Determine the (x, y) coordinate at the center of the cell enclosing the given text.  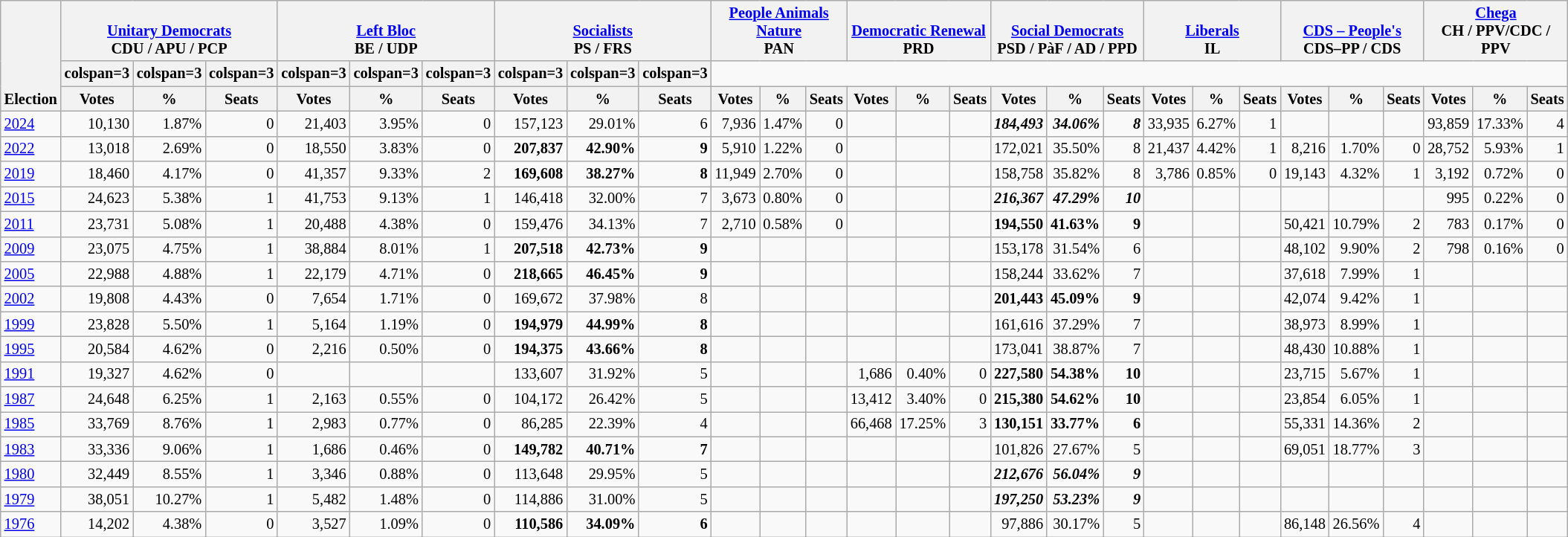
4.71% (387, 274)
1980 (31, 474)
Democratic RenewalPRD (919, 30)
995 (1448, 199)
3,346 (314, 474)
6.05% (1356, 399)
1991 (31, 374)
2022 (31, 149)
48,102 (1305, 249)
197,250 (1019, 499)
0.40% (923, 374)
6.27% (1216, 123)
27.67% (1075, 449)
201,443 (1019, 299)
2011 (31, 224)
0.17% (1500, 224)
2009 (31, 249)
2024 (31, 123)
47.29% (1075, 199)
1.19% (387, 324)
LiberalsIL (1212, 30)
33,336 (97, 449)
169,608 (531, 174)
149,782 (531, 449)
CDS – People'sCDS–PP / CDS (1352, 30)
53.23% (1075, 499)
5.93% (1500, 149)
18.77% (1356, 449)
157,123 (531, 123)
42.73% (602, 249)
34.06% (1075, 123)
33,935 (1169, 123)
159,476 (531, 224)
43.66% (602, 349)
14.36% (1356, 424)
14,202 (97, 524)
23,715 (1305, 374)
0.50% (387, 349)
97,886 (1019, 524)
798 (1448, 249)
34.13% (602, 224)
2019 (31, 174)
207,518 (531, 249)
9.42% (1356, 299)
8.99% (1356, 324)
1976 (31, 524)
0.88% (387, 474)
1995 (31, 349)
4.17% (170, 174)
31.92% (602, 374)
86,148 (1305, 524)
31.54% (1075, 249)
46.45% (602, 274)
5.50% (170, 324)
1.87% (170, 123)
216,367 (1019, 199)
44.99% (602, 324)
2005 (31, 274)
18,460 (97, 174)
2015 (31, 199)
2.69% (170, 149)
24,648 (97, 399)
173,041 (1019, 349)
4.32% (1356, 174)
783 (1448, 224)
ChegaCH / PPV/CDC / PPV (1496, 30)
Left BlocBE / UDP (386, 30)
42,074 (1305, 299)
22,179 (314, 274)
Unitary DemocratsCDU / APU / PCP (170, 30)
1979 (31, 499)
17.33% (1500, 123)
41,357 (314, 174)
1983 (31, 449)
45.09% (1075, 299)
4.42% (1216, 149)
33,769 (97, 424)
8.55% (170, 474)
2,163 (314, 399)
10.27% (170, 499)
2.70% (783, 174)
3,527 (314, 524)
37.98% (602, 299)
158,758 (1019, 174)
9.13% (387, 199)
2,710 (736, 224)
5.08% (170, 224)
35.82% (1075, 174)
20,488 (314, 224)
212,676 (1019, 474)
69,051 (1305, 449)
146,418 (531, 199)
153,178 (1019, 249)
0.80% (783, 199)
50,421 (1305, 224)
23,828 (97, 324)
17.25% (923, 424)
37.29% (1075, 324)
38.27% (602, 174)
32.00% (602, 199)
23,075 (97, 249)
54.38% (1075, 374)
0.22% (1500, 199)
1.22% (783, 149)
41,753 (314, 199)
19,143 (1305, 174)
9.33% (387, 174)
2,216 (314, 349)
114,886 (531, 499)
33.62% (1075, 274)
0.85% (1216, 174)
86,285 (531, 424)
11,949 (736, 174)
9.90% (1356, 249)
10,130 (97, 123)
21,403 (314, 123)
1987 (31, 399)
133,607 (531, 374)
184,493 (1019, 123)
1.71% (387, 299)
9.06% (170, 449)
0.55% (387, 399)
32,449 (97, 474)
23,854 (1305, 399)
2002 (31, 299)
110,586 (531, 524)
1.47% (783, 123)
54.62% (1075, 399)
5.38% (170, 199)
7,936 (736, 123)
4.43% (170, 299)
19,327 (97, 374)
34.09% (602, 524)
1.70% (1356, 149)
194,375 (531, 349)
227,580 (1019, 374)
38,884 (314, 249)
0.16% (1500, 249)
3,192 (1448, 174)
8,216 (1305, 149)
194,979 (531, 324)
38,051 (97, 499)
26.42% (602, 399)
0.46% (387, 449)
5,164 (314, 324)
33.77% (1075, 424)
218,665 (531, 274)
3.40% (923, 399)
38.87% (1075, 349)
0.58% (783, 224)
26.56% (1356, 524)
13,412 (871, 399)
37,618 (1305, 274)
22.39% (602, 424)
20,584 (97, 349)
31.00% (602, 499)
24,623 (97, 199)
4.75% (170, 249)
56.04% (1075, 474)
38,973 (1305, 324)
5,910 (736, 149)
People Animals NaturePAN (779, 30)
29.01% (602, 123)
7.99% (1356, 274)
5,482 (314, 499)
1985 (31, 424)
0.72% (1500, 174)
4.88% (170, 274)
1.09% (387, 524)
158,244 (1019, 274)
Social DemocratsPSD / PàF / AD / PPD (1068, 30)
48,430 (1305, 349)
93,859 (1448, 123)
194,550 (1019, 224)
3,673 (736, 199)
130,151 (1019, 424)
1999 (31, 324)
3.83% (387, 149)
35.50% (1075, 149)
40.71% (602, 449)
101,826 (1019, 449)
21,437 (1169, 149)
10.88% (1356, 349)
66,468 (871, 424)
3.95% (387, 123)
207,837 (531, 149)
8.01% (387, 249)
13,018 (97, 149)
1.48% (387, 499)
28,752 (1448, 149)
41.63% (1075, 224)
18,550 (314, 149)
19,808 (97, 299)
169,672 (531, 299)
55,331 (1305, 424)
30.17% (1075, 524)
5.67% (1356, 374)
0.77% (387, 424)
23,731 (97, 224)
172,021 (1019, 149)
2,983 (314, 424)
Election (31, 55)
215,380 (1019, 399)
104,172 (531, 399)
6.25% (170, 399)
3,786 (1169, 174)
SocialistsPS / FRS (603, 30)
7,654 (314, 299)
10.79% (1356, 224)
113,648 (531, 474)
161,616 (1019, 324)
42.90% (602, 149)
22,988 (97, 274)
29.95% (602, 474)
8.76% (170, 424)
